Return the (x, y) coordinate for the center point of the cell that contains the specified text.  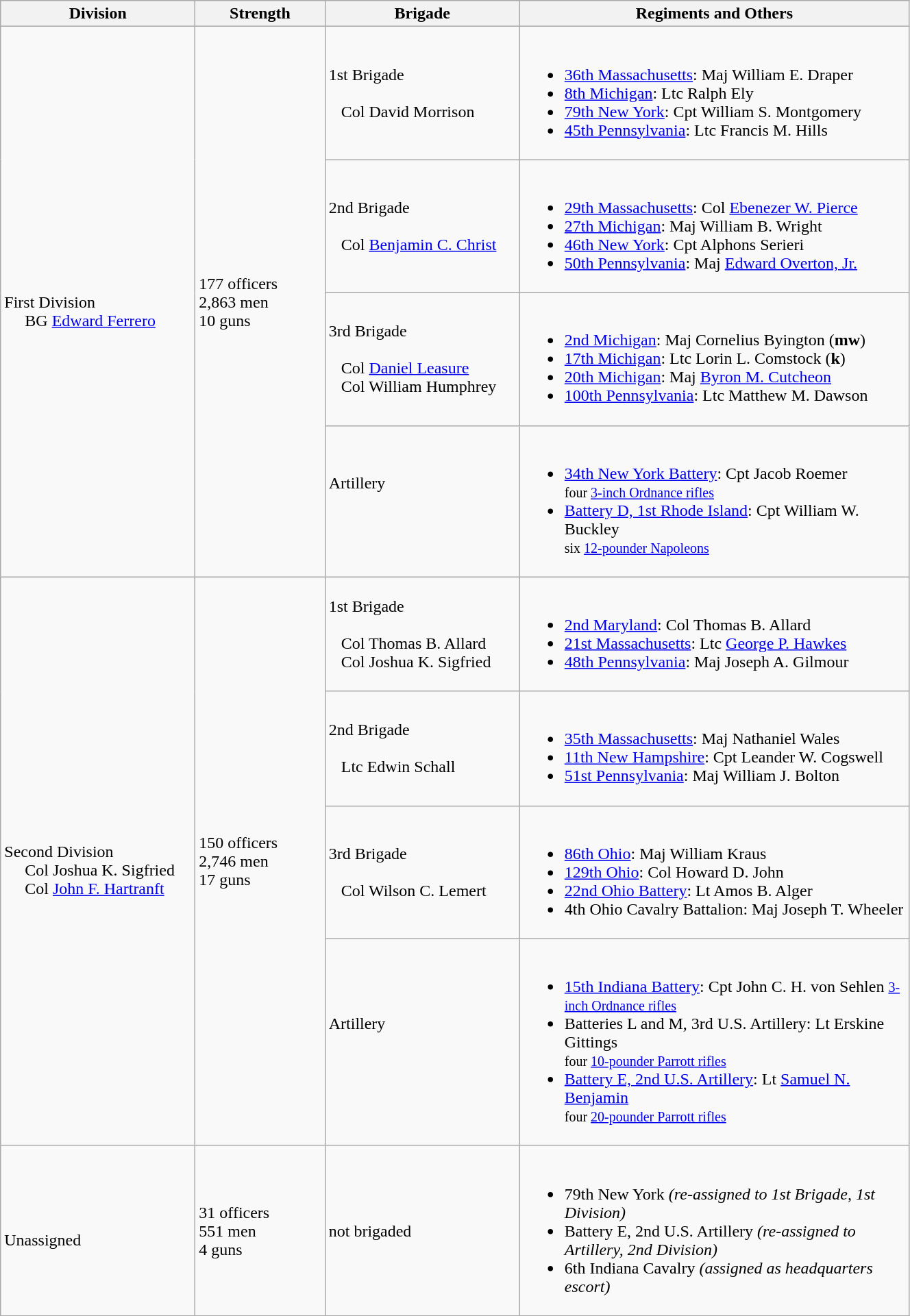
2nd Brigade Ltc Edwin Schall (422, 748)
2nd Maryland: Col Thomas B. Allard21st Massachusetts: Ltc George P. Hawkes48th Pennsylvania: Maj Joseph A. Gilmour (714, 634)
150 officers2,746 men17 guns (260, 861)
3rd Brigade Col Daniel Leasure Col William Humphrey (422, 359)
First Division BG Edward Ferrero (98, 301)
Brigade (422, 14)
3rd Brigade Col Wilson C. Lemert (422, 872)
177 officers2,863 men10 guns (260, 301)
1st Brigade Col David Morrison (422, 93)
1st Brigade Col Thomas B. Allard Col Joshua K. Sigfried (422, 634)
31 officers551 men4 guns (260, 1230)
Strength (260, 14)
2nd Brigade Col Benjamin C. Christ (422, 226)
Unassigned (98, 1230)
35th Massachusetts: Maj Nathaniel Wales11th New Hampshire: Cpt Leander W. Cogswell51st Pennsylvania: Maj William J. Bolton (714, 748)
not brigaded (422, 1230)
Second Division Col Joshua K. Sigfried Col John F. Hartranft (98, 861)
Regiments and Others (714, 14)
Division (98, 14)
36th Massachusetts: Maj William E. Draper8th Michigan: Ltc Ralph Ely79th New York: Cpt William S. Montgomery45th Pennsylvania: Ltc Francis M. Hills (714, 93)
86th Ohio: Maj William Kraus129th Ohio: Col Howard D. John22nd Ohio Battery: Lt Amos B. Alger4th Ohio Cavalry Battalion: Maj Joseph T. Wheeler (714, 872)
34th New York Battery: Cpt Jacob Roemer four 3-inch Ordnance riflesBattery D, 1st Rhode Island: Cpt William W. Buckley six 12-pounder Napoleons (714, 501)
